Determine the [X, Y] coordinate at the center of the cell enclosing the given text.  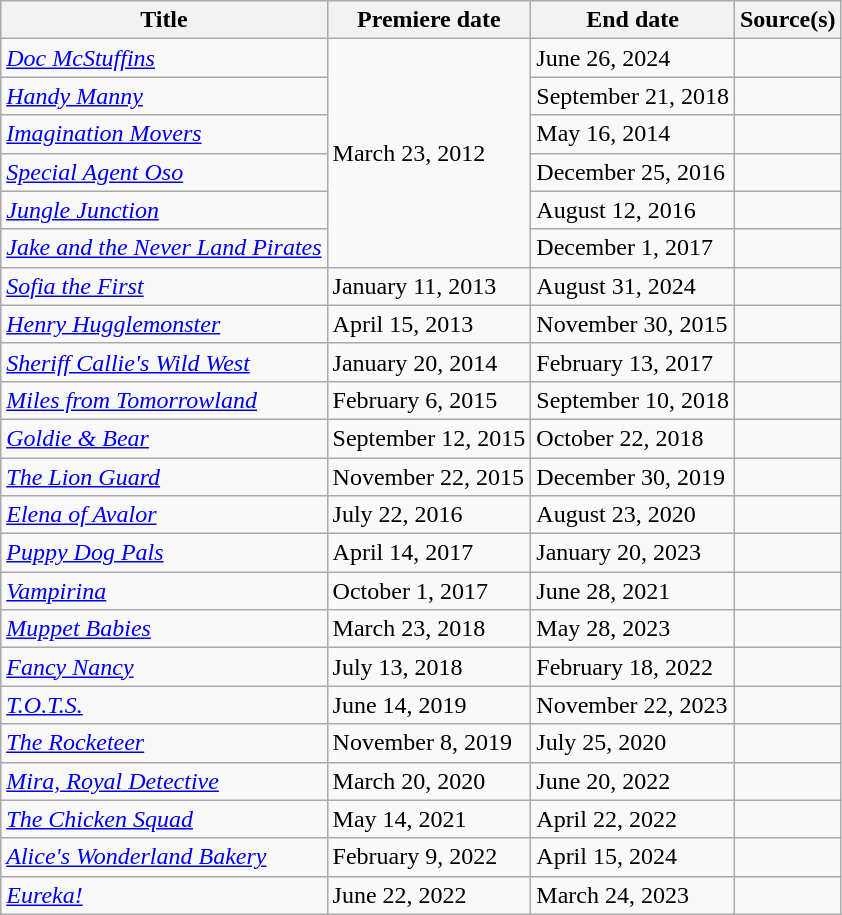
June 22, 2022 [429, 895]
Imagination Movers [164, 134]
March 23, 2012 [429, 153]
Special Agent Oso [164, 172]
April 14, 2017 [429, 553]
December 1, 2017 [633, 248]
Henry Hugglemonster [164, 324]
Vampirina [164, 591]
March 20, 2020 [429, 781]
August 12, 2016 [633, 210]
December 25, 2016 [633, 172]
Sofia the First [164, 286]
June 26, 2024 [633, 58]
Jungle Junction [164, 210]
September 12, 2015 [429, 438]
January 11, 2013 [429, 286]
September 10, 2018 [633, 400]
Fancy Nancy [164, 667]
June 14, 2019 [429, 705]
October 22, 2018 [633, 438]
June 20, 2022 [633, 781]
January 20, 2014 [429, 362]
July 22, 2016 [429, 515]
December 30, 2019 [633, 477]
February 18, 2022 [633, 667]
The Rocketeer [164, 743]
April 15, 2024 [633, 857]
July 25, 2020 [633, 743]
April 15, 2013 [429, 324]
Mira, Royal Detective [164, 781]
August 23, 2020 [633, 515]
Source(s) [788, 20]
Goldie & Bear [164, 438]
August 31, 2024 [633, 286]
End date [633, 20]
March 23, 2018 [429, 629]
T.O.T.S. [164, 705]
Muppet Babies [164, 629]
Handy Manny [164, 96]
Jake and the Never Land Pirates [164, 248]
November 22, 2023 [633, 705]
The Lion Guard [164, 477]
Elena of Avalor [164, 515]
February 6, 2015 [429, 400]
July 13, 2018 [429, 667]
November 30, 2015 [633, 324]
January 20, 2023 [633, 553]
June 28, 2021 [633, 591]
Title [164, 20]
Sheriff Callie's Wild West [164, 362]
May 28, 2023 [633, 629]
The Chicken Squad [164, 819]
Alice's Wonderland Bakery [164, 857]
April 22, 2022 [633, 819]
October 1, 2017 [429, 591]
February 9, 2022 [429, 857]
Premiere date [429, 20]
March 24, 2023 [633, 895]
May 14, 2021 [429, 819]
September 21, 2018 [633, 96]
May 16, 2014 [633, 134]
Eureka! [164, 895]
February 13, 2017 [633, 362]
November 22, 2015 [429, 477]
Miles from Tomorrowland [164, 400]
Puppy Dog Pals [164, 553]
November 8, 2019 [429, 743]
Doc McStuffins [164, 58]
